For the text-containing cell, return its midpoint in (x, y) coordinate format. 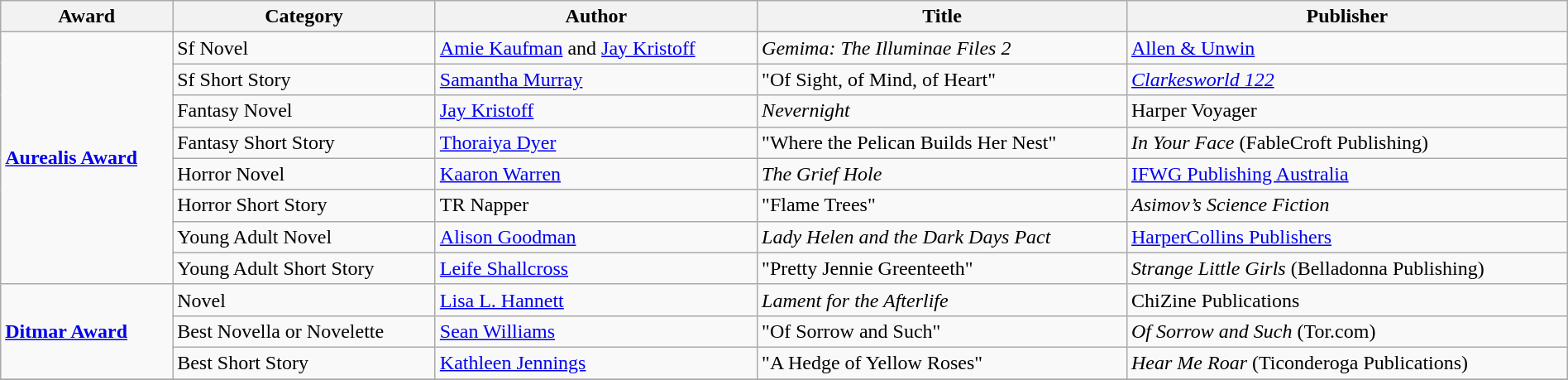
Alison Goodman (595, 237)
Title (943, 17)
"Pretty Jennie Greenteeth" (943, 268)
Amie Kaufman and Jay Kristoff (595, 48)
Fantasy Short Story (304, 142)
Horror Short Story (304, 205)
"Flame Trees" (943, 205)
Leife Shallcross (595, 268)
"Of Sorrow and Such" (943, 331)
Harper Voyager (1346, 111)
HarperCollins Publishers (1346, 237)
Sf Short Story (304, 79)
Samantha Murray (595, 79)
"Where the Pelican Builds Her Nest" (943, 142)
Best Novella or Novelette (304, 331)
Hear Me Roar (Ticonderoga Publications) (1346, 363)
ChiZine Publications (1346, 300)
Clarkesworld 122 (1346, 79)
Aurealis Award (87, 158)
Category (304, 17)
IFWG Publishing Australia (1346, 174)
Author (595, 17)
Thoraiya Dyer (595, 142)
Kaaron Warren (595, 174)
The Grief Hole (943, 174)
"Of Sight, of Mind, of Heart" (943, 79)
Horror Novel (304, 174)
Nevernight (943, 111)
Asimov’s Science Fiction (1346, 205)
Jay Kristoff (595, 111)
TR Napper (595, 205)
Of Sorrow and Such (Tor.com) (1346, 331)
Sean Williams (595, 331)
In Your Face (FableCroft Publishing) (1346, 142)
Gemima: The Illuminae Files 2 (943, 48)
Young Adult Short Story (304, 268)
"A Hedge of Yellow Roses" (943, 363)
Ditmar Award (87, 331)
Novel (304, 300)
Lisa L. Hannett (595, 300)
Award (87, 17)
Best Short Story (304, 363)
Lament for the Afterlife (943, 300)
Kathleen Jennings (595, 363)
Young Adult Novel (304, 237)
Sf Novel (304, 48)
Lady Helen and the Dark Days Pact (943, 237)
Publisher (1346, 17)
Strange Little Girls (Belladonna Publishing) (1346, 268)
Fantasy Novel (304, 111)
Allen & Unwin (1346, 48)
